Determine the [x, y] coordinate at the center of the cell enclosing the given text.  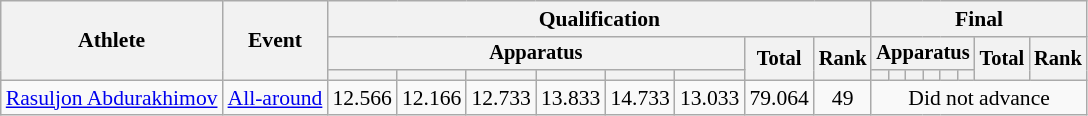
Qualification [599, 19]
Rasuljon Abdurakhimov [112, 98]
13.033 [710, 98]
12.566 [362, 98]
79.064 [778, 98]
14.733 [640, 98]
Did not advance [978, 98]
49 [843, 98]
Event [276, 40]
12.733 [500, 98]
Final [978, 19]
Athlete [112, 40]
All-around [276, 98]
13.833 [570, 98]
12.166 [432, 98]
